Scan for the cell matching the given text and deliver its (x, y) coordinate at center. 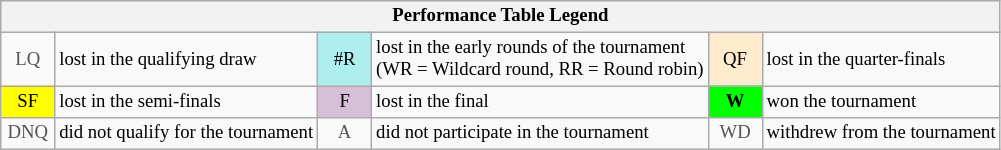
lost in the qualifying draw (186, 60)
DNQ (28, 134)
did not qualify for the tournament (186, 134)
lost in the quarter-finals (881, 60)
QF (735, 60)
lost in the final (540, 102)
SF (28, 102)
#R (345, 60)
Performance Table Legend (500, 16)
F (345, 102)
W (735, 102)
did not participate in the tournament (540, 134)
withdrew from the tournament (881, 134)
A (345, 134)
won the tournament (881, 102)
lost in the early rounds of the tournament(WR = Wildcard round, RR = Round robin) (540, 60)
WD (735, 134)
LQ (28, 60)
lost in the semi-finals (186, 102)
